Determine the [x, y] coordinate at the center of the cell enclosing the given text.  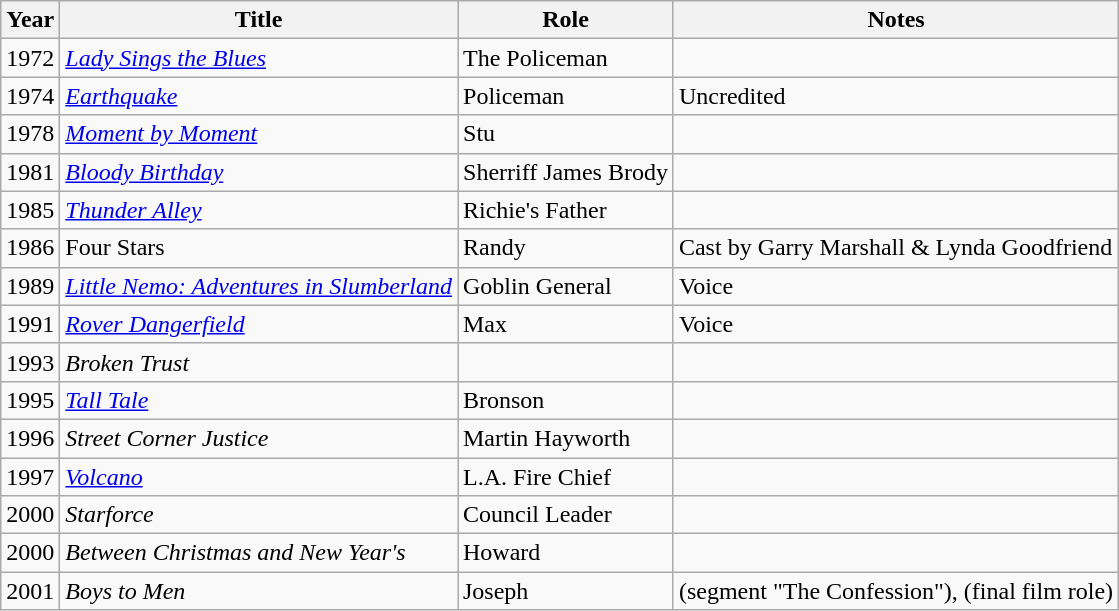
1993 [30, 362]
1995 [30, 400]
1986 [30, 248]
2001 [30, 591]
Bloody Birthday [259, 172]
Max [566, 324]
Volcano [259, 477]
Broken Trust [259, 362]
(segment "The Confession"), (final film role) [896, 591]
Randy [566, 248]
1997 [30, 477]
Starforce [259, 515]
Lady Sings the Blues [259, 58]
Earthquake [259, 96]
Title [259, 20]
Role [566, 20]
1978 [30, 134]
Street Corner Justice [259, 438]
1991 [30, 324]
Year [30, 20]
Notes [896, 20]
L.A. Fire Chief [566, 477]
The Policeman [566, 58]
Four Stars [259, 248]
1985 [30, 210]
Policeman [566, 96]
Goblin General [566, 286]
Sherriff James Brody [566, 172]
Rover Dangerfield [259, 324]
Howard [566, 553]
Uncredited [896, 96]
Between Christmas and New Year's [259, 553]
1981 [30, 172]
Thunder Alley [259, 210]
Moment by Moment [259, 134]
Tall Tale [259, 400]
Stu [566, 134]
Martin Hayworth [566, 438]
Richie's Father [566, 210]
1989 [30, 286]
Bronson [566, 400]
Council Leader [566, 515]
Little Nemo: Adventures in Slumberland [259, 286]
1974 [30, 96]
1972 [30, 58]
Boys to Men [259, 591]
Joseph [566, 591]
1996 [30, 438]
Cast by Garry Marshall & Lynda Goodfriend [896, 248]
